Determine the [X, Y] coordinate at the center of the cell enclosing the given text.  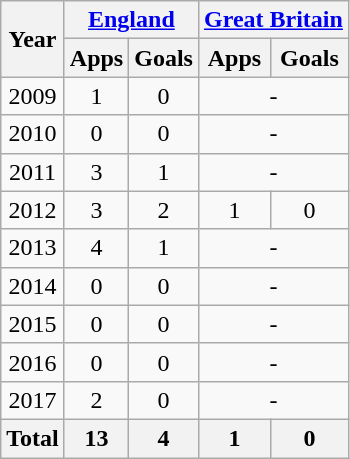
2012 [33, 210]
13 [96, 438]
2010 [33, 134]
2009 [33, 96]
Year [33, 39]
2015 [33, 324]
2016 [33, 362]
2013 [33, 248]
2011 [33, 172]
England [131, 20]
2014 [33, 286]
2017 [33, 400]
Total [33, 438]
Great Britain [273, 20]
